Return the [x, y] coordinate for the center point of the cell that contains the specified text.  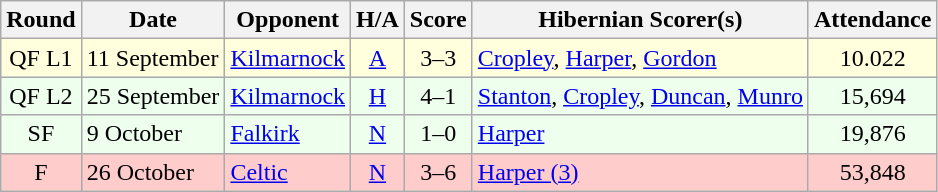
QF L2 [41, 96]
Opponent [288, 20]
3–6 [438, 172]
Celtic [288, 172]
H [378, 96]
9 October [153, 134]
Harper [640, 134]
Date [153, 20]
Attendance [872, 20]
Hibernian Scorer(s) [640, 20]
Harper (3) [640, 172]
19,876 [872, 134]
Stanton, Cropley, Duncan, Munro [640, 96]
Round [41, 20]
15,694 [872, 96]
10.022 [872, 58]
Score [438, 20]
25 September [153, 96]
Cropley, Harper, Gordon [640, 58]
SF [41, 134]
A [378, 58]
H/A [378, 20]
26 October [153, 172]
QF L1 [41, 58]
3–3 [438, 58]
Falkirk [288, 134]
1–0 [438, 134]
F [41, 172]
53,848 [872, 172]
11 September [153, 58]
4–1 [438, 96]
